Return the (x, y) coordinate for the center point of the cell that contains the specified text.  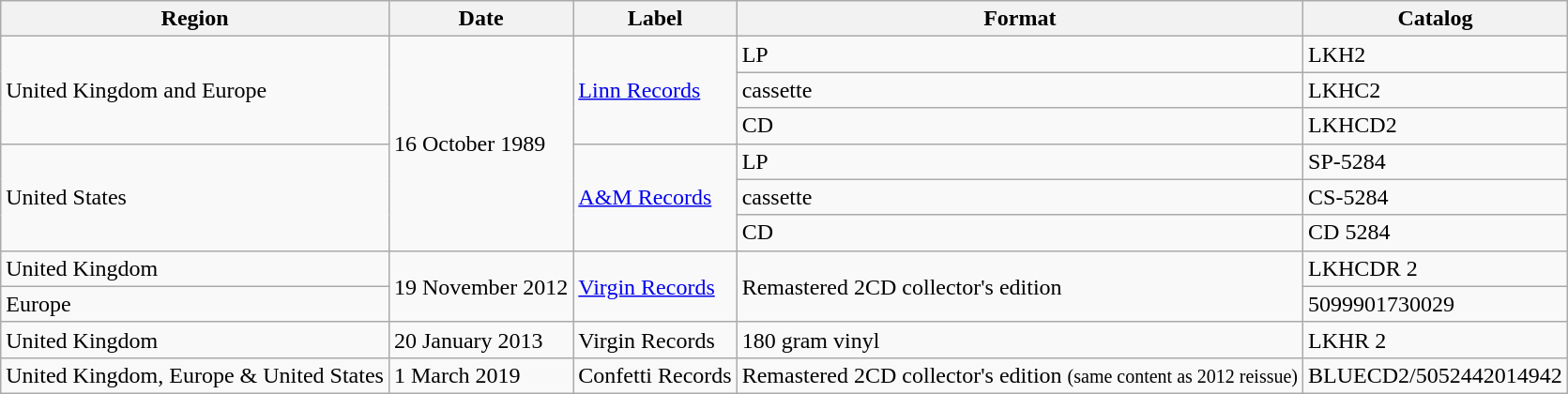
United States (195, 197)
Catalog (1436, 19)
Format (1019, 19)
LKHCDR 2 (1436, 268)
CS-5284 (1436, 197)
Label (655, 19)
Confetti Records (655, 375)
Linn Records (655, 90)
19 November 2012 (480, 286)
16 October 1989 (480, 144)
United Kingdom, Europe & United States (195, 375)
1 March 2019 (480, 375)
United Kingdom and Europe (195, 90)
5099901730029 (1436, 304)
CD 5284 (1436, 233)
SP-5284 (1436, 161)
A&M Records (655, 197)
20 January 2013 (480, 340)
180 gram vinyl (1019, 340)
LKHCD2 (1436, 126)
Remastered 2CD collector's edition (1019, 286)
BLUECD2/5052442014942 (1436, 375)
LKH2 (1436, 54)
LKHR 2 (1436, 340)
Europe (195, 304)
Remastered 2CD collector's edition (same content as 2012 reissue) (1019, 375)
LKHC2 (1436, 90)
Date (480, 19)
Region (195, 19)
